Pinpoint the cell where the given text exists, returning its (x, y) midpoint coordinate. 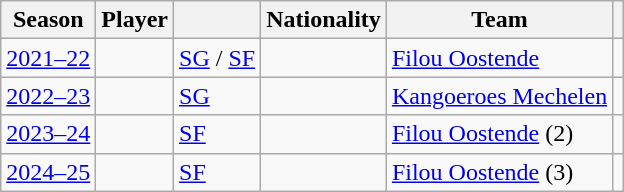
2023–24 (48, 134)
Player (135, 20)
Filou Oostende (3) (499, 172)
Nationality (324, 20)
Filou Oostende (2) (499, 134)
2024–25 (48, 172)
2022–23 (48, 96)
Season (48, 20)
SG / SF (218, 58)
Filou Oostende (499, 58)
Kangoeroes Mechelen (499, 96)
Team (499, 20)
2021–22 (48, 58)
SG (218, 96)
